Scan for the cell matching the given text and deliver its [X, Y] coordinate at center. 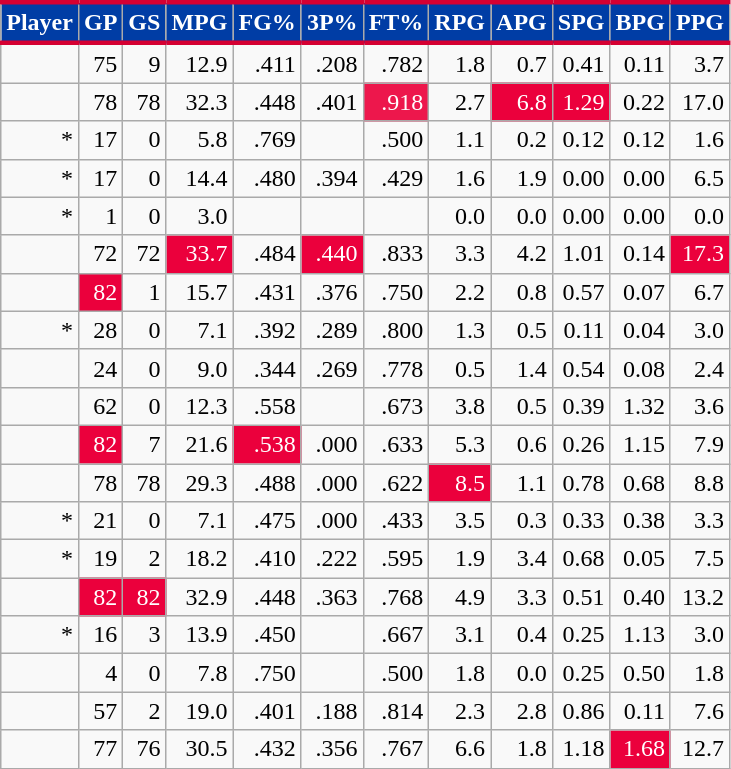
1.3 [460, 330]
.432 [267, 749]
16 [100, 635]
5.8 [200, 140]
.356 [332, 749]
0.05 [640, 559]
30.5 [200, 749]
.767 [396, 749]
1.68 [640, 749]
1.4 [522, 368]
BPG [640, 22]
.431 [267, 292]
32.9 [200, 597]
.833 [396, 254]
8.8 [700, 483]
.667 [396, 635]
77 [100, 749]
FG% [267, 22]
0.86 [581, 711]
.768 [396, 597]
24 [100, 368]
.480 [267, 178]
0.78 [581, 483]
.222 [332, 559]
GP [100, 22]
0.22 [640, 102]
2.4 [700, 368]
.782 [396, 63]
0.39 [581, 406]
0.07 [640, 292]
.411 [267, 63]
4.9 [460, 597]
.410 [267, 559]
RPG [460, 22]
75 [100, 63]
APG [522, 22]
15.7 [200, 292]
.208 [332, 63]
.433 [396, 521]
33.7 [200, 254]
7.6 [700, 711]
.673 [396, 406]
3P% [332, 22]
12.7 [700, 749]
.289 [332, 330]
12.9 [200, 63]
0.6 [522, 444]
3.5 [460, 521]
.450 [267, 635]
.538 [267, 444]
7.9 [700, 444]
0.51 [581, 597]
18.2 [200, 559]
9 [144, 63]
.778 [396, 368]
.269 [332, 368]
FT% [396, 22]
3.8 [460, 406]
0.54 [581, 368]
0.08 [640, 368]
17.0 [700, 102]
7.5 [700, 559]
Player [40, 22]
.595 [396, 559]
0.04 [640, 330]
0.33 [581, 521]
3.7 [700, 63]
2.8 [522, 711]
.800 [396, 330]
19.0 [200, 711]
0.50 [640, 673]
29.3 [200, 483]
8.5 [460, 483]
62 [100, 406]
1.32 [640, 406]
.344 [267, 368]
MPG [200, 22]
14.4 [200, 178]
9.0 [200, 368]
19 [100, 559]
6.6 [460, 749]
6.7 [700, 292]
.488 [267, 483]
.769 [267, 140]
6.5 [700, 178]
0.14 [640, 254]
0.8 [522, 292]
0.38 [640, 521]
21 [100, 521]
6.8 [522, 102]
12.3 [200, 406]
.622 [396, 483]
13.2 [700, 597]
17.3 [700, 254]
0.7 [522, 63]
.475 [267, 521]
2.7 [460, 102]
57 [100, 711]
1.01 [581, 254]
0.2 [522, 140]
3.6 [700, 406]
7 [144, 444]
0.57 [581, 292]
0.40 [640, 597]
.429 [396, 178]
4.2 [522, 254]
3 [144, 635]
32.3 [200, 102]
.392 [267, 330]
7.8 [200, 673]
3.1 [460, 635]
1.13 [640, 635]
2.3 [460, 711]
.918 [396, 102]
.814 [396, 711]
3.4 [522, 559]
4 [100, 673]
.363 [332, 597]
PPG [700, 22]
1.18 [581, 749]
.633 [396, 444]
.558 [267, 406]
.484 [267, 254]
.394 [332, 178]
2.2 [460, 292]
13.9 [200, 635]
0.26 [581, 444]
76 [144, 749]
.188 [332, 711]
1.29 [581, 102]
.440 [332, 254]
.376 [332, 292]
GS [144, 22]
5.3 [460, 444]
SPG [581, 22]
1.15 [640, 444]
0.4 [522, 635]
28 [100, 330]
0.3 [522, 521]
0.41 [581, 63]
21.6 [200, 444]
